From the cell containing the given text, extract its center point as (X, Y) coordinate. 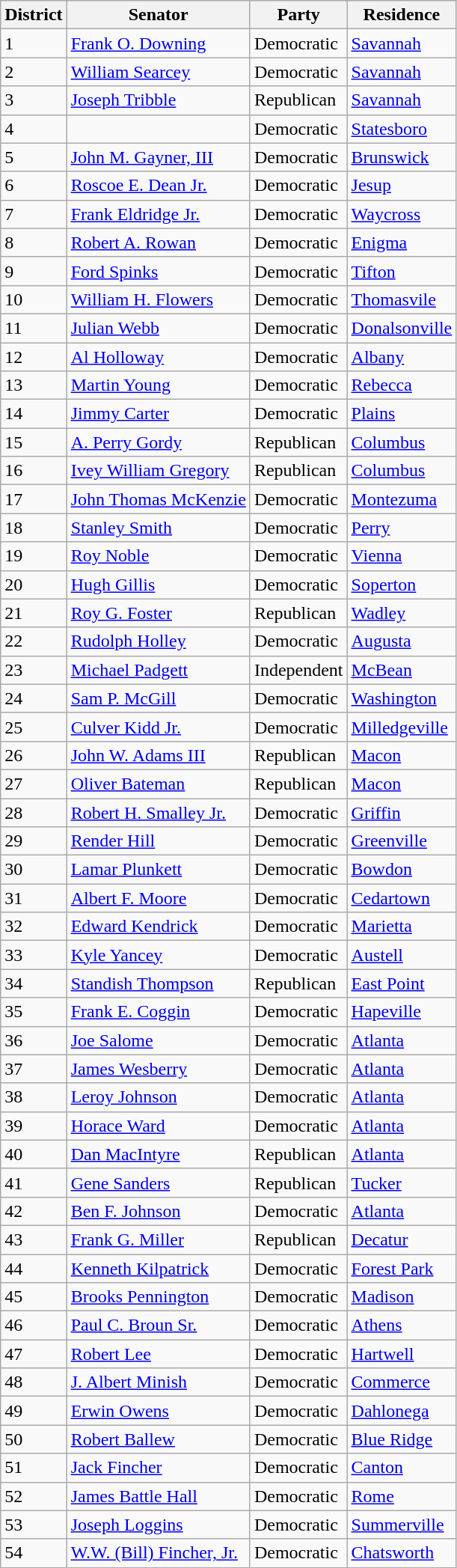
15 (34, 442)
Edward Kendrick (159, 927)
Roscoe E. Dean Jr. (159, 186)
Ben F. Johnson (159, 1211)
53 (34, 1525)
Robert Lee (159, 1354)
50 (34, 1439)
Senator (159, 15)
39 (34, 1126)
Austell (402, 955)
Ford Spinks (159, 271)
Hartwell (402, 1354)
47 (34, 1354)
33 (34, 955)
Brooks Pennington (159, 1297)
District (34, 15)
23 (34, 670)
Michael Padgett (159, 670)
Jimmy Carter (159, 414)
16 (34, 471)
Statesboro (402, 129)
Soperton (402, 585)
28 (34, 812)
Frank E. Coggin (159, 1012)
24 (34, 698)
5 (34, 157)
Albert F. Moore (159, 898)
1 (34, 43)
36 (34, 1040)
Martin Young (159, 385)
Party (298, 15)
29 (34, 841)
Chatsworth (402, 1553)
48 (34, 1382)
James Wesberry (159, 1069)
19 (34, 556)
7 (34, 214)
Vienna (402, 556)
Forest Park (402, 1269)
21 (34, 613)
6 (34, 186)
38 (34, 1097)
10 (34, 299)
9 (34, 271)
11 (34, 328)
Frank G. Miller (159, 1239)
Residence (402, 15)
14 (34, 414)
Hapeville (402, 1012)
Ivey William Gregory (159, 471)
Hugh Gillis (159, 585)
17 (34, 499)
8 (34, 242)
52 (34, 1496)
Enigma (402, 242)
John W. Adams III (159, 755)
Dahlonega (402, 1411)
Madison (402, 1297)
Albany (402, 357)
32 (34, 927)
26 (34, 755)
27 (34, 784)
44 (34, 1269)
Washington (402, 698)
Robert H. Smalley Jr. (159, 812)
12 (34, 357)
Jesup (402, 186)
Render Hill (159, 841)
Independent (298, 670)
J. Albert Minish (159, 1382)
East Point (402, 983)
Decatur (402, 1239)
Rome (402, 1496)
Cedartown (402, 898)
Lamar Plunkett (159, 870)
Joseph Loggins (159, 1525)
Horace Ward (159, 1126)
Robert A. Rowan (159, 242)
Jack Fincher (159, 1468)
Tifton (402, 271)
Kyle Yancey (159, 955)
Frank Eldridge Jr. (159, 214)
Donalsonville (402, 328)
Frank O. Downing (159, 43)
W.W. (Bill) Fincher, Jr. (159, 1553)
Robert Ballew (159, 1439)
51 (34, 1468)
McBean (402, 670)
Wadley (402, 613)
Rebecca (402, 385)
Leroy Johnson (159, 1097)
William Searcey (159, 72)
43 (34, 1239)
Summerville (402, 1525)
John Thomas McKenzie (159, 499)
35 (34, 1012)
Commerce (402, 1382)
Sam P. McGill (159, 698)
22 (34, 641)
Oliver Bateman (159, 784)
20 (34, 585)
31 (34, 898)
Blue Ridge (402, 1439)
Standish Thompson (159, 983)
Rudolph Holley (159, 641)
Plains (402, 414)
25 (34, 727)
Gene Sanders (159, 1183)
Tucker (402, 1183)
40 (34, 1154)
Canton (402, 1468)
3 (34, 100)
49 (34, 1411)
46 (34, 1326)
Thomasvile (402, 299)
Erwin Owens (159, 1411)
30 (34, 870)
45 (34, 1297)
Roy G. Foster (159, 613)
Stanley Smith (159, 528)
41 (34, 1183)
A. Perry Gordy (159, 442)
William H. Flowers (159, 299)
2 (34, 72)
Milledgeville (402, 727)
Joe Salome (159, 1040)
Griffin (402, 812)
13 (34, 385)
Marietta (402, 927)
Bowdon (402, 870)
Waycross (402, 214)
Athens (402, 1326)
Roy Noble (159, 556)
Kenneth Kilpatrick (159, 1269)
Culver Kidd Jr. (159, 727)
4 (34, 129)
Julian Webb (159, 328)
Paul C. Broun Sr. (159, 1326)
42 (34, 1211)
Greenville (402, 841)
Al Holloway (159, 357)
54 (34, 1553)
Augusta (402, 641)
Joseph Tribble (159, 100)
Perry (402, 528)
Brunswick (402, 157)
18 (34, 528)
Dan MacIntyre (159, 1154)
John M. Gayner, III (159, 157)
Montezuma (402, 499)
34 (34, 983)
James Battle Hall (159, 1496)
37 (34, 1069)
